Find where the given text appears and provide that cell's center as [X, Y] coordinate. 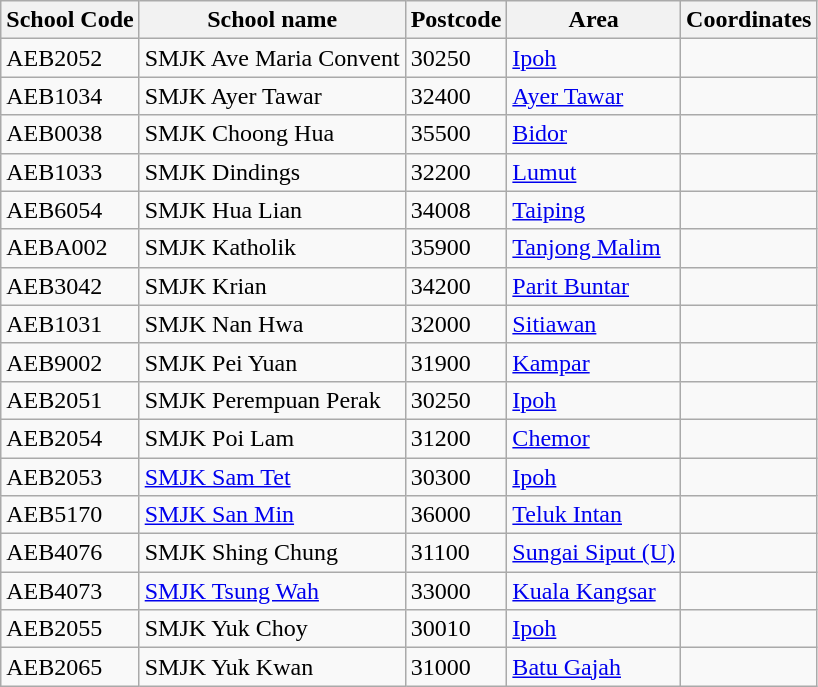
SMJK Shing Chung [272, 553]
School Code [70, 20]
Kampar [594, 362]
Bidor [594, 134]
Taiping [594, 210]
AEB2055 [70, 629]
Coordinates [749, 20]
SMJK Choong Hua [272, 134]
Ayer Tawar [594, 96]
SMJK Katholik [272, 248]
34200 [456, 286]
AEB2052 [70, 58]
36000 [456, 515]
SMJK Sam Tet [272, 477]
32000 [456, 324]
Lumut [594, 172]
SMJK Perempuan Perak [272, 400]
Sitiawan [594, 324]
Tanjong Malim [594, 248]
SMJK Yuk Choy [272, 629]
Teluk Intan [594, 515]
AEB2054 [70, 438]
31100 [456, 553]
AEB0038 [70, 134]
SMJK Ayer Tawar [272, 96]
30010 [456, 629]
AEB2051 [70, 400]
AEB6054 [70, 210]
32400 [456, 96]
AEB2053 [70, 477]
AEB1034 [70, 96]
Chemor [594, 438]
34008 [456, 210]
SMJK Yuk Kwan [272, 667]
AEB2065 [70, 667]
SMJK Dindings [272, 172]
SMJK Poi Lam [272, 438]
Kuala Kangsar [594, 591]
SMJK Nan Hwa [272, 324]
AEB3042 [70, 286]
31200 [456, 438]
Batu Gajah [594, 667]
AEB4076 [70, 553]
31000 [456, 667]
35500 [456, 134]
SMJK Ave Maria Convent [272, 58]
SMJK Pei Yuan [272, 362]
AEB9002 [70, 362]
SMJK San Min [272, 515]
33000 [456, 591]
AEB4073 [70, 591]
AEB1031 [70, 324]
Sungai Siput (U) [594, 553]
31900 [456, 362]
AEB1033 [70, 172]
Parit Buntar [594, 286]
SMJK Krian [272, 286]
AEB5170 [70, 515]
SMJK Hua Lian [272, 210]
SMJK Tsung Wah [272, 591]
35900 [456, 248]
32200 [456, 172]
School name [272, 20]
30300 [456, 477]
Postcode [456, 20]
Area [594, 20]
AEBA002 [70, 248]
